Scan for the cell matching the given text and deliver its [X, Y] coordinate at center. 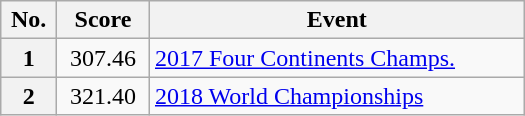
No. [29, 20]
1 [29, 58]
2 [29, 96]
2017 Four Continents Champs. [336, 58]
2018 World Championships [336, 96]
Event [336, 20]
321.40 [104, 96]
307.46 [104, 58]
Score [104, 20]
